Return (x, y) of the center of cell containing provided text 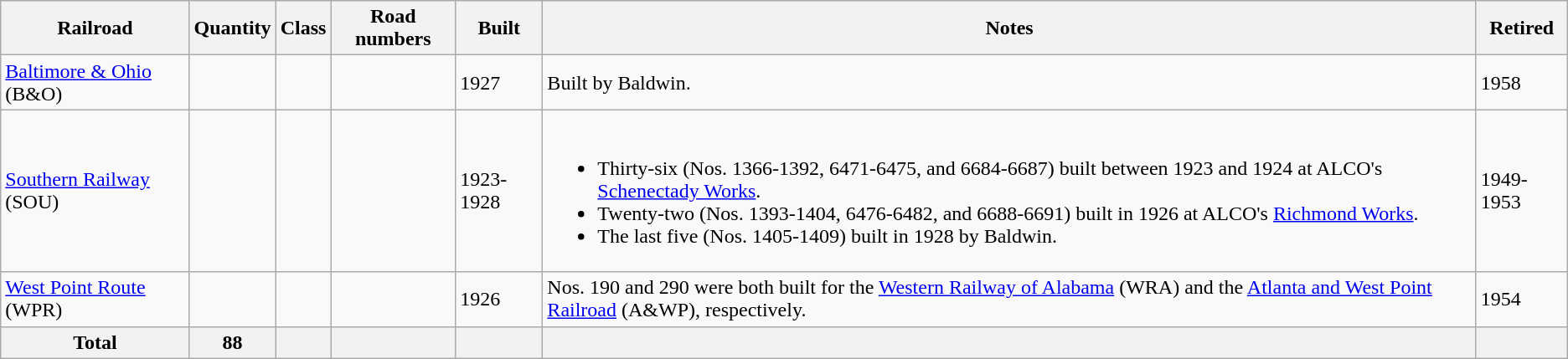
Southern Railway (SOU) (95, 191)
1926 (499, 300)
Baltimore & Ohio (B&O) (95, 82)
Built by Baldwin. (1009, 82)
1923-1928 (499, 191)
Railroad (95, 28)
1927 (499, 82)
1949-1953 (1521, 191)
88 (233, 342)
West Point Route (WPR) (95, 300)
Total (95, 342)
Retired (1521, 28)
Built (499, 28)
Road numbers (394, 28)
1958 (1521, 82)
Notes (1009, 28)
1954 (1521, 300)
Class (303, 28)
Nos. 190 and 290 were both built for the Western Railway of Alabama (WRA) and the Atlanta and West Point Railroad (A&WP), respectively. (1009, 300)
Quantity (233, 28)
